For the text-containing cell, return its midpoint in (x, y) coordinate format. 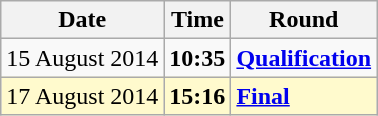
Date (82, 20)
Qualification (304, 58)
15:16 (198, 96)
Final (304, 96)
Time (198, 20)
Round (304, 20)
10:35 (198, 58)
17 August 2014 (82, 96)
15 August 2014 (82, 58)
